Provide the (x, y) coordinate of the cell's center where the given text is located.  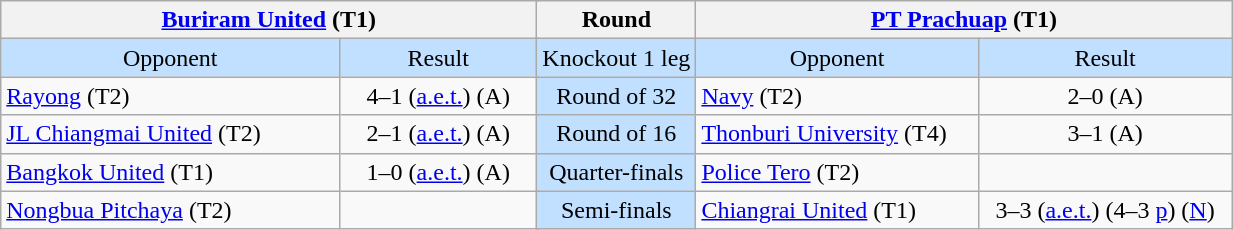
Semi-finals (616, 210)
Round (616, 20)
3–1 (A) (1105, 134)
1–0 (a.e.t.) (A) (438, 172)
Chiangrai United (T1) (837, 210)
3–3 (a.e.t.) (4–3 p) (N) (1105, 210)
Buriram United (T1) (269, 20)
Round of 32 (616, 96)
PT Prachuap (T1) (964, 20)
Quarter-finals (616, 172)
Police Tero (T2) (837, 172)
Nongbua Pitchaya (T2) (170, 210)
Round of 16 (616, 134)
Thonburi University (T4) (837, 134)
4–1 (a.e.t.) (A) (438, 96)
2–1 (a.e.t.) (A) (438, 134)
2–0 (A) (1105, 96)
Navy (T2) (837, 96)
Bangkok United (T1) (170, 172)
Knockout 1 leg (616, 58)
JL Chiangmai United (T2) (170, 134)
Rayong (T2) (170, 96)
